Determine the [x, y] coordinate at the center of the cell enclosing the given text.  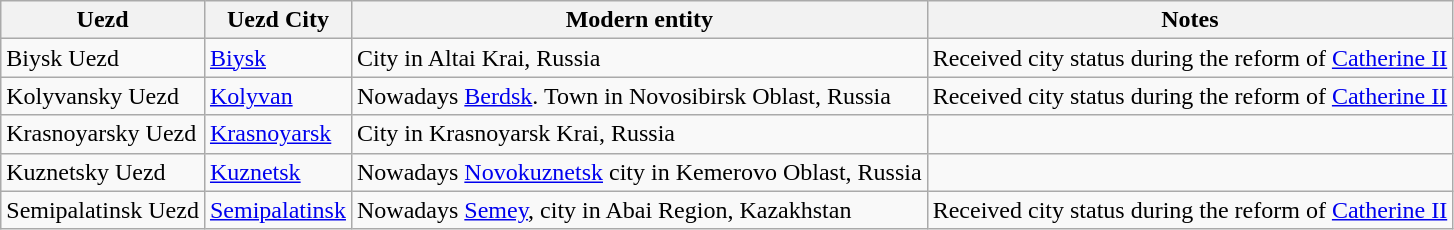
Kolyvansky Uezd [103, 96]
Krasnoyarsky Uezd [103, 134]
City in Altai Krai, Russia [639, 58]
Nowadays Novokuznetsk city in Kemerovo Oblast, Russia [639, 172]
Uezd City [278, 20]
Semipalatinsk Uezd [103, 210]
Notes [1190, 20]
Kuznetsky Uezd [103, 172]
Biysk [278, 58]
City in Krasnoyarsk Krai, Russia [639, 134]
Uezd [103, 20]
Krasnoyarsk [278, 134]
Biysk Uezd [103, 58]
Modern entity [639, 20]
Semipalatinsk [278, 210]
Kolyvan [278, 96]
Nowadays Semey, city in Abai Region, Kazakhstan [639, 210]
Kuznetsk [278, 172]
Nowadays Berdsk. Town in Novosibirsk Oblast, Russia [639, 96]
